Capture the cell that displays the provided text and extract its (x, y) central coordinate. 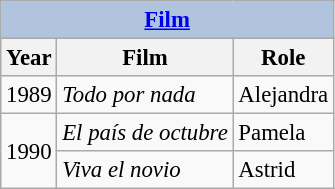
Viva el novio (145, 170)
Astrid (283, 170)
El país de octubre (145, 133)
Role (283, 58)
Todo por nada (145, 95)
Pamela (283, 133)
1990 (29, 152)
Year (29, 58)
1989 (29, 95)
Alejandra (283, 95)
